Extract the [x, y] coordinate from the center of the cell holding the provided text.  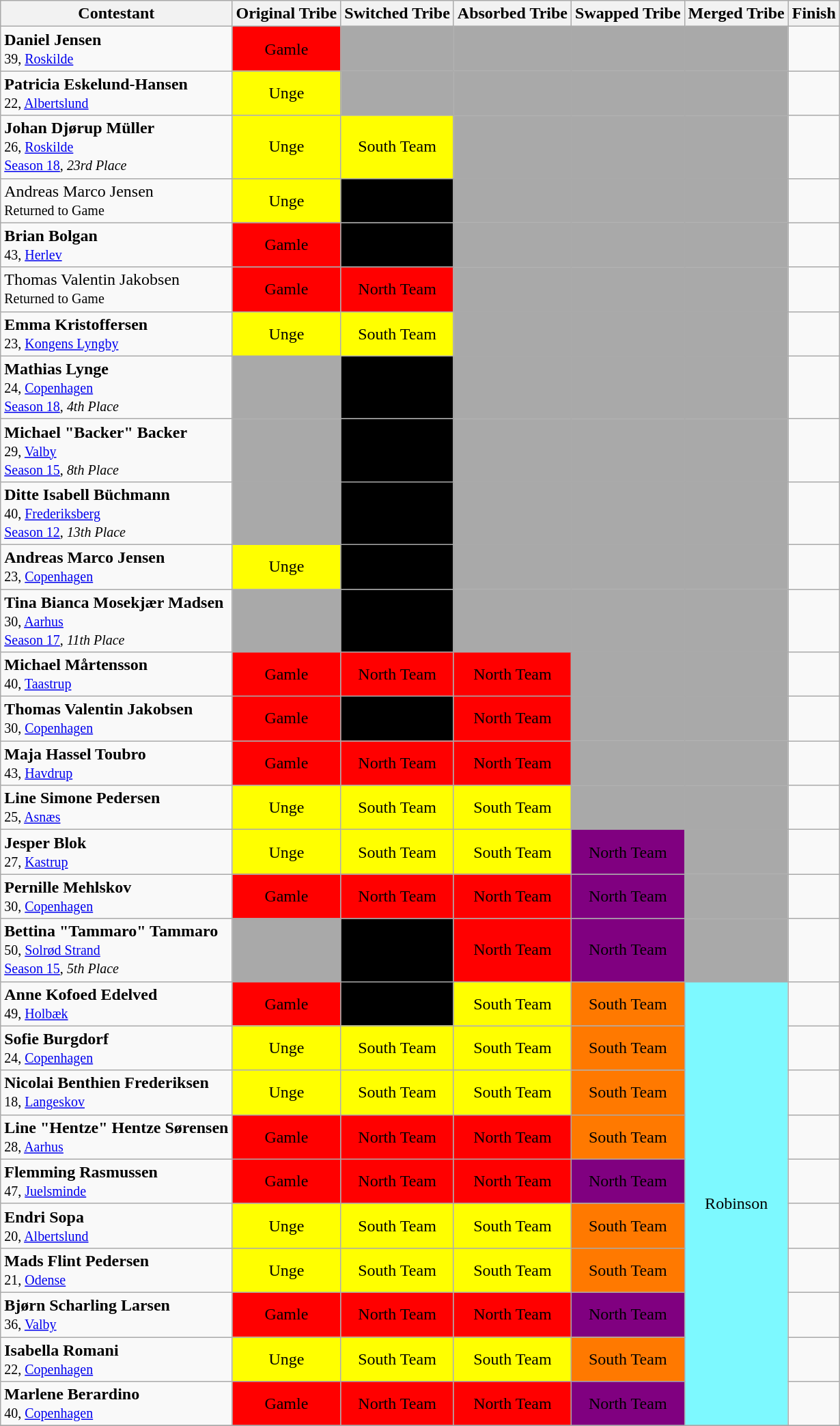
Absorbed Tribe [512, 14]
Bettina "Tammaro" Tammaro50, Solrød StrandSeason 15, 5th Place [116, 950]
Brian Bolgan43, Herlev [116, 244]
Tina Bianca Mosekjær Madsen30, AarhusSeason 17, 11th Place [116, 620]
Pernille Mehlskov30, Copenhagen [116, 896]
Marlene Berardino40, Copenhagen [116, 1404]
Mads Flint Pedersen21, Odense [116, 1270]
Sofie Burgdorf24, Copenhagen [116, 1048]
Nicolai Benthien Frederiksen18, Langeskov [116, 1093]
Maja Hassel Toubro43, Havdrup [116, 764]
Switched Tribe [397, 14]
Endri Sopa20, Albertslund [116, 1225]
Line Simone Pedersen25, Asnæs [116, 807]
Original Tribe [287, 14]
Anne Kofoed Edelved49, Holbæk [116, 1004]
Andreas Marco Jensen23, Copenhagen [116, 567]
Swapped Tribe [628, 14]
Daniel Jensen39, Roskilde [116, 49]
Bjørn Scharling Larsen36, Valby [116, 1314]
Ditte Isabell Büchmann40, FrederiksbergSeason 12, 13th Place [116, 513]
Michael "Backer" Backer29, ValbySeason 15, 8th Place [116, 450]
Emma Kristoffersen23, Kongens Lyngby [116, 333]
Jesper Blok27, Kastrup [116, 852]
Robinson [736, 1203]
Flemming Rasmussen47, Juelsminde [116, 1182]
Thomas Valentin Jakobsen30, Copenhagen [116, 718]
Finish [814, 14]
Andreas Marco JensenReturned to Game [116, 201]
Line "Hentze" Hentze Sørensen 28, Aarhus [116, 1136]
Michael Mårtensson40, Taastrup [116, 675]
Contestant [116, 14]
Merged Tribe [736, 14]
Mathias Lynge24, CopenhagenSeason 18, 4th Place [116, 387]
Isabella Romani22, Copenhagen [116, 1359]
Patricia Eskelund-Hansen22, Albertslund [116, 93]
Johan Djørup Müller26, RoskildeSeason 18, 23rd Place [116, 147]
Thomas Valentin JakobsenReturned to Game [116, 290]
